Locate the cell with the specified text and output its (X, Y) center coordinate. 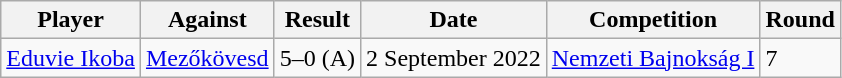
7 (800, 58)
Nemzeti Bajnokság I (653, 58)
Eduvie Ikoba (71, 58)
Result (317, 20)
Competition (653, 20)
5–0 (A) (317, 58)
2 September 2022 (454, 58)
Round (800, 20)
Mezőkövesd (207, 58)
Player (71, 20)
Against (207, 20)
Date (454, 20)
